Detect which cell encompasses the target text, then output its (x, y) center coordinate. 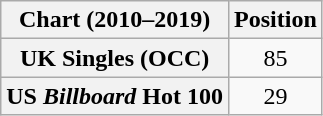
Position (276, 20)
29 (276, 96)
UK Singles (OCC) (115, 58)
US Billboard Hot 100 (115, 96)
Chart (2010–2019) (115, 20)
85 (276, 58)
